Locate the cell with the specified text and output its [X, Y] center coordinate. 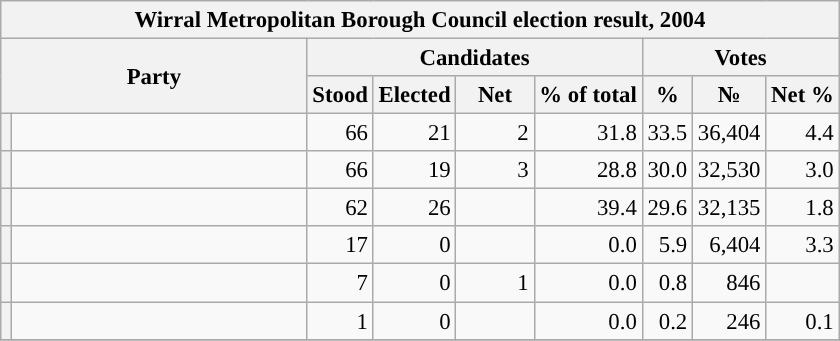
0.8 [667, 283]
% [667, 95]
Wirral Metropolitan Borough Council election result, 2004 [420, 20]
1.8 [802, 208]
29.6 [667, 208]
26 [414, 208]
Candidates [474, 58]
3.0 [802, 170]
28.8 [588, 170]
Votes [740, 58]
19 [414, 170]
36,404 [730, 133]
Net % [802, 95]
0.1 [802, 321]
Elected [414, 95]
246 [730, 321]
21 [414, 133]
31.8 [588, 133]
33.5 [667, 133]
62 [340, 208]
0.2 [667, 321]
№ [730, 95]
30.0 [667, 170]
% of total [588, 95]
32,530 [730, 170]
6,404 [730, 245]
7 [340, 283]
32,135 [730, 208]
Party [154, 76]
17 [340, 245]
2 [495, 133]
3.3 [802, 245]
39.4 [588, 208]
Net [495, 95]
4.4 [802, 133]
3 [495, 170]
5.9 [667, 245]
Stood [340, 95]
846 [730, 283]
